Return [X, Y] of the center of cell containing provided text 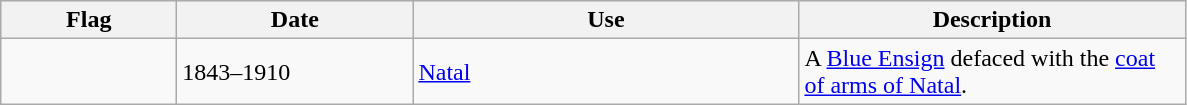
Date [295, 20]
Description [992, 20]
A Blue Ensign defaced with the coat of arms of Natal. [992, 72]
1843–1910 [295, 72]
Natal [606, 72]
Flag [89, 20]
Use [606, 20]
